Search for the cell housing the specified text and yield its [x, y] center coordinate. 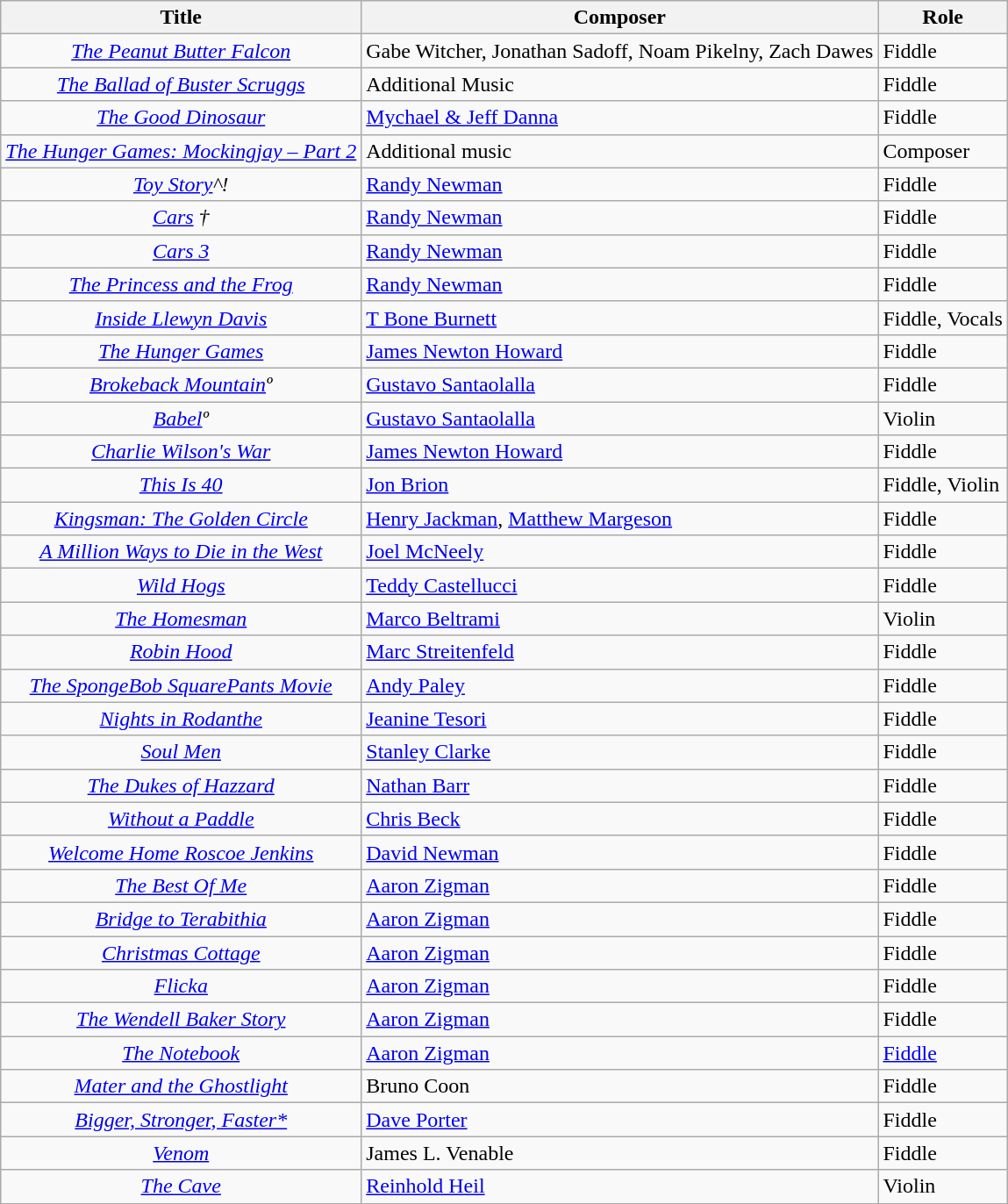
Cars 3 [181, 251]
James L. Venable [619, 1153]
The Good Dinosaur [181, 118]
Jon Brion [619, 485]
The Wendell Baker Story [181, 1020]
Cars † [181, 218]
Flicka [181, 986]
Fiddle, Vocals [943, 318]
The Hunger Games [181, 351]
Stanley Clarke [619, 752]
Bruno Coon [619, 1086]
Christmas Cottage [181, 952]
Gabe Witcher, Jonathan Sadoff, Noam Pikelny, Zach Dawes [619, 51]
Reinhold Heil [619, 1186]
Toy Story^! [181, 184]
Mater and the Ghostlight [181, 1086]
Teddy Castellucci [619, 585]
The Peanut Butter Falcon [181, 51]
Nights in Rodanthe [181, 719]
Andy Paley [619, 685]
Joel McNeely [619, 552]
A Million Ways to Die in the West [181, 552]
Marc Streitenfeld [619, 652]
The Homesman [181, 619]
Nathan Barr [619, 785]
Charlie Wilson's War [181, 452]
Title [181, 18]
The Dukes of Hazzard [181, 785]
This Is 40 [181, 485]
Brokeback Mountainº [181, 384]
Henry Jackman, Matthew Margeson [619, 519]
The Hunger Games: Mockingjay – Part 2 [181, 151]
The Notebook [181, 1053]
The Cave [181, 1186]
Bigger, Stronger, Faster* [181, 1120]
David Newman [619, 852]
Fiddle, Violin [943, 485]
Dave Porter [619, 1120]
Without a Paddle [181, 819]
Mychael & Jeff Danna [619, 118]
Role [943, 18]
Robin Hood [181, 652]
Additional Music [619, 84]
Babelº [181, 419]
Additional music [619, 151]
Soul Men [181, 752]
Kingsman: The Golden Circle [181, 519]
T Bone Burnett [619, 318]
Jeanine Tesori [619, 719]
Venom [181, 1153]
The Princess and the Frog [181, 284]
The Best Of Me [181, 885]
Wild Hogs [181, 585]
Welcome Home Roscoe Jenkins [181, 852]
Inside Llewyn Davis [181, 318]
The Ballad of Buster Scruggs [181, 84]
The SpongeBob SquarePants Movie [181, 685]
Marco Beltrami [619, 619]
Chris Beck [619, 819]
Bridge to Terabithia [181, 919]
